Output the (X, Y) coordinate of the center of the cell containing the given text.  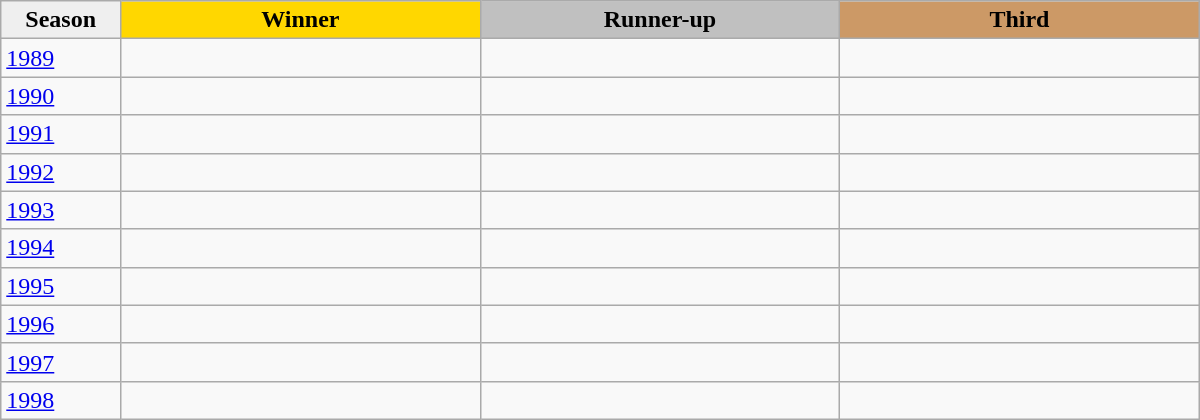
1990 (61, 96)
1991 (61, 134)
Third (1020, 20)
1989 (61, 58)
1997 (61, 362)
Winner (301, 20)
1996 (61, 324)
1998 (61, 400)
Season (61, 20)
Runner-up (660, 20)
1994 (61, 248)
1992 (61, 172)
1993 (61, 210)
1995 (61, 286)
